Identify which cell holds the provided text, then report its [x, y] central coordinate. 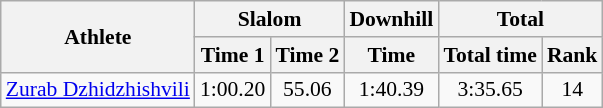
3:35.65 [490, 90]
Time [391, 55]
Total time [490, 55]
Time 2 [307, 55]
Time 1 [232, 55]
Zurab Dzhidzhishvili [98, 90]
Athlete [98, 36]
Total [520, 19]
55.06 [307, 90]
14 [572, 90]
Rank [572, 55]
1:40.39 [391, 90]
Slalom [270, 19]
Downhill [391, 19]
1:00.20 [232, 90]
